Find where the given text appears and provide that cell's center as [X, Y] coordinate. 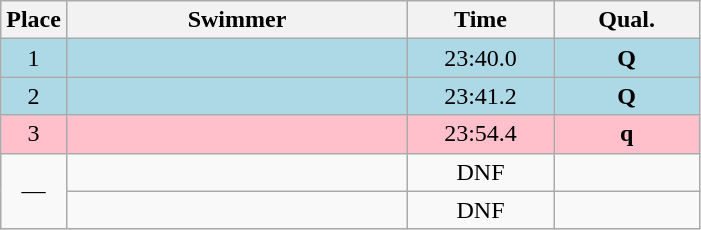
Place [34, 20]
23:41.2 [481, 96]
23:54.4 [481, 134]
2 [34, 96]
23:40.0 [481, 58]
q [627, 134]
3 [34, 134]
Time [481, 20]
— [34, 191]
Qual. [627, 20]
1 [34, 58]
Swimmer [236, 20]
